Scan for the cell matching the given text and deliver its (x, y) coordinate at center. 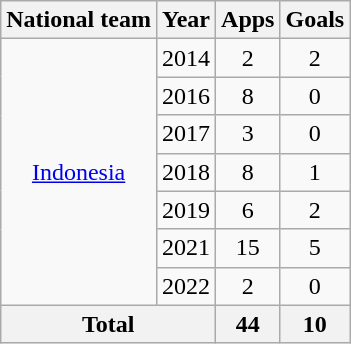
Year (186, 20)
6 (248, 210)
10 (315, 324)
Apps (248, 20)
Goals (315, 20)
Total (108, 324)
2014 (186, 58)
2021 (186, 248)
2016 (186, 96)
National team (79, 20)
15 (248, 248)
2022 (186, 286)
Indonesia (79, 172)
2019 (186, 210)
2018 (186, 172)
1 (315, 172)
3 (248, 134)
5 (315, 248)
2017 (186, 134)
44 (248, 324)
